Scan for the cell matching the given text and deliver its (X, Y) coordinate at center. 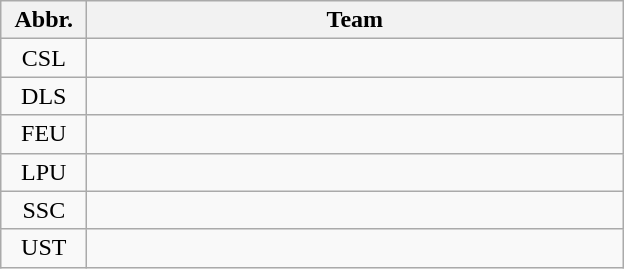
Team (355, 20)
SSC (44, 210)
Abbr. (44, 20)
LPU (44, 172)
CSL (44, 58)
FEU (44, 134)
UST (44, 248)
DLS (44, 96)
